Extract the [x, y] coordinate from the center of the cell holding the provided text.  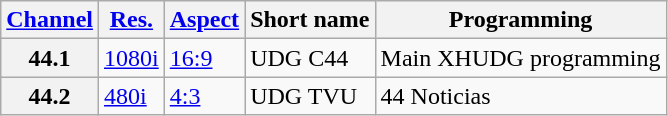
480i [132, 96]
Aspect [204, 20]
Programming [520, 20]
44 Noticias [520, 96]
UDG TVU [310, 96]
44.2 [50, 96]
Short name [310, 20]
Res. [132, 20]
Channel [50, 20]
4:3 [204, 96]
Main XHUDG programming [520, 58]
16:9 [204, 58]
UDG C44 [310, 58]
1080i [132, 58]
44.1 [50, 58]
